Return the [X, Y] coordinate for the center point of the cell that contains the specified text.  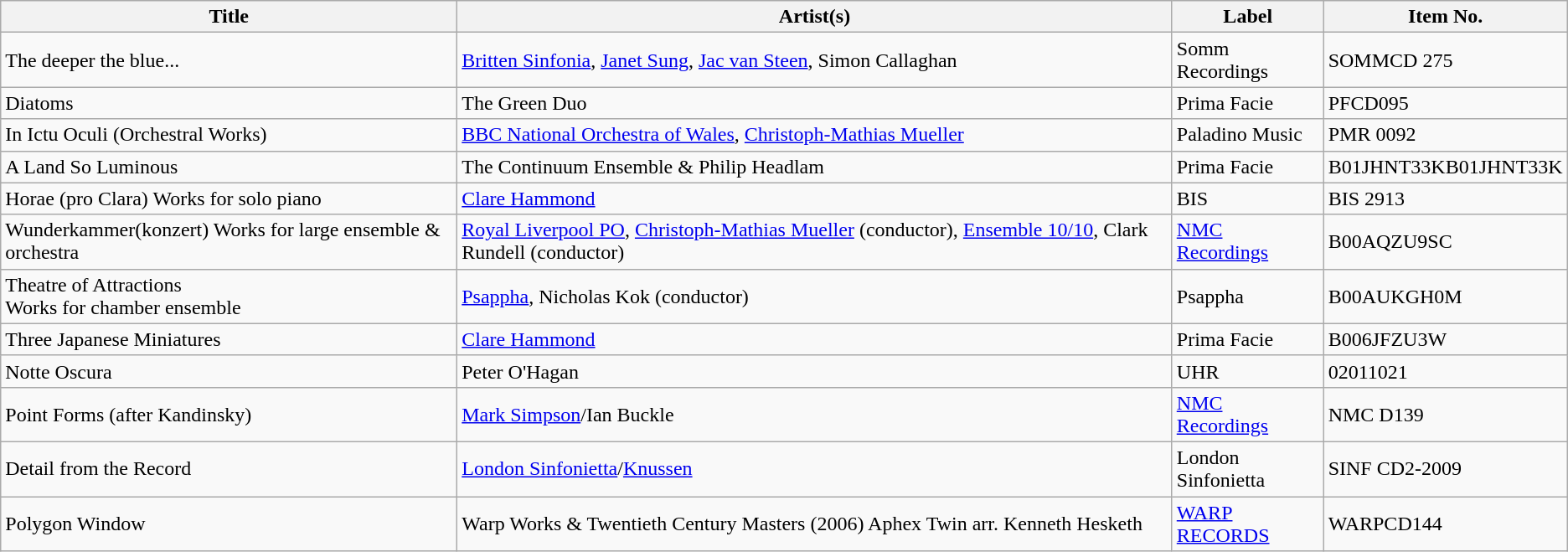
The Continuum Ensemble & Philip Headlam [815, 167]
London Sinfonietta/Knussen [815, 469]
NMC D139 [1446, 414]
Diatoms [230, 103]
London Sinfonietta [1248, 469]
BBC National Orchestra of Wales, Christoph-Mathias Mueller [815, 135]
B006JFZU3W [1446, 339]
BIS 2913 [1446, 199]
Britten Sinfonia, Janet Sung, Jac van Steen, Simon Callaghan [815, 60]
Horae (pro Clara) Works for solo piano [230, 199]
Psappha, Nicholas Kok (conductor) [815, 297]
Title [230, 17]
BIS [1248, 199]
PMR 0092 [1446, 135]
Notte Oscura [230, 371]
The deeper the blue... [230, 60]
WARPCD144 [1446, 523]
Warp Works & Twentieth Century Masters (2006) Aphex Twin arr. Kenneth Hesketh [815, 523]
Item No. [1446, 17]
Label [1248, 17]
Artist(s) [815, 17]
Psappha [1248, 297]
SINF CD2-2009 [1446, 469]
SOMMCD 275 [1446, 60]
Royal Liverpool PO, Christoph-Mathias Mueller (conductor), Ensemble 10/10, Clark Rundell (conductor) [815, 241]
02011021 [1446, 371]
Three Japanese Miniatures [230, 339]
Wunderkammer(konzert) Works for large ensemble & orchestra [230, 241]
PFCD095 [1446, 103]
Paladino Music [1248, 135]
Somm Recordings [1248, 60]
WARP RECORDS [1248, 523]
The Green Duo [815, 103]
Theatre of AttractionsWorks for chamber ensemble [230, 297]
Peter O'Hagan [815, 371]
B01JHNT33KB01JHNT33K [1446, 167]
Point Forms (after Kandinsky) [230, 414]
B00AUKGH0M [1446, 297]
In Ictu Oculi (Orchestral Works) [230, 135]
Polygon Window [230, 523]
A Land So Luminous [230, 167]
Mark Simpson/Ian Buckle [815, 414]
UHR [1248, 371]
Detail from the Record [230, 469]
B00AQZU9SC [1446, 241]
